Provide the (X, Y) coordinate of the cell's center where the given text is located.  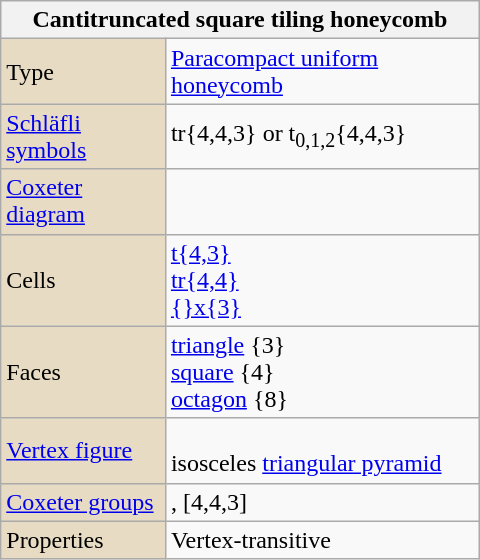
Coxeter groups (84, 502)
Cells (84, 280)
Cantitruncated square tiling honeycomb (240, 20)
, [4,4,3] (322, 502)
Schläfli symbols (84, 136)
isosceles triangular pyramid (322, 450)
Paracompact uniform honeycomb (322, 72)
triangle {3}square {4}octagon {8} (322, 372)
Type (84, 72)
tr{4,4,3} or t0,1,2{4,4,3} (322, 136)
Faces (84, 372)
Vertex figure (84, 450)
Vertex-transitive (322, 540)
Properties (84, 540)
Coxeter diagram (84, 202)
t{4,3} tr{4,4}{}x{3} (322, 280)
